Extract the [x, y] coordinate from the center of the cell holding the provided text.  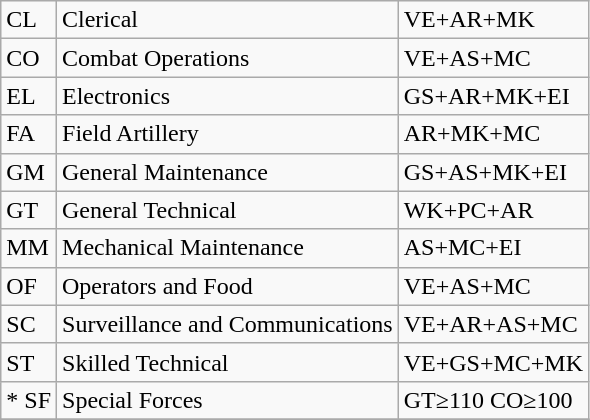
AS+MC+EI [493, 248]
MM [29, 248]
SC [29, 324]
* SF [29, 400]
VE+AR+AS+MC [493, 324]
VE+GS+MC+MK [493, 362]
GM [29, 172]
WK+PC+AR [493, 210]
ST [29, 362]
OF [29, 286]
GS+AS+MK+EI [493, 172]
VE+AR+MK [493, 20]
GT [29, 210]
General Technical [228, 210]
Surveillance and Communications [228, 324]
Mechanical Maintenance [228, 248]
Special Forces [228, 400]
Clerical [228, 20]
GS+AR+MK+EI [493, 96]
Skilled Technical [228, 362]
CL [29, 20]
CO [29, 58]
GT≥110 CO≥100 [493, 400]
Combat Operations [228, 58]
General Maintenance [228, 172]
Operators and Food [228, 286]
Electronics [228, 96]
FA [29, 134]
EL [29, 96]
Field Artillery [228, 134]
AR+MK+MC [493, 134]
